Provide the [x, y] coordinate of the cell's center where the given text is located.  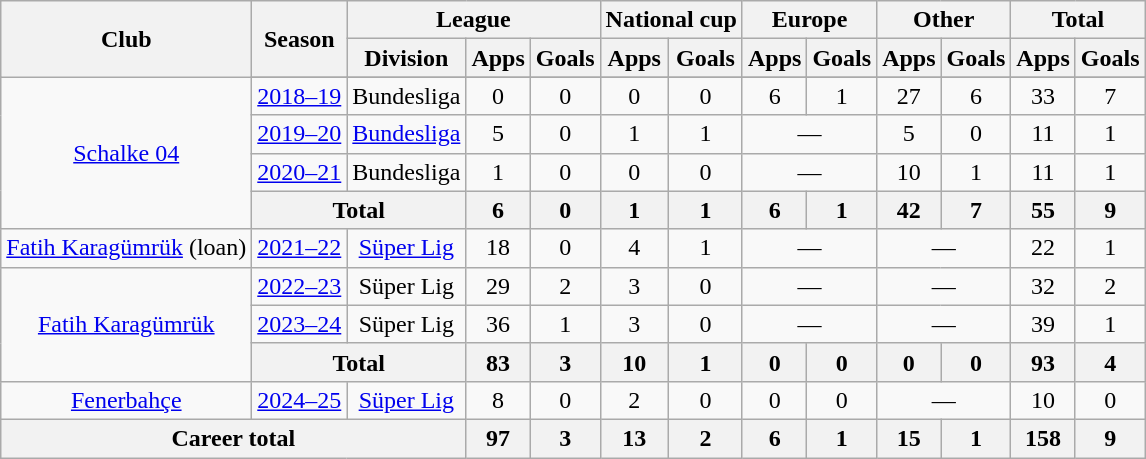
2020–21 [300, 172]
Fatih Karagümrük (loan) [126, 248]
Fenerbahçe [126, 400]
8 [498, 400]
36 [498, 324]
2021–22 [300, 248]
Other [944, 20]
29 [498, 286]
93 [1043, 362]
Fatih Karagümrük [126, 324]
83 [498, 362]
27 [909, 96]
National cup [671, 20]
18 [498, 248]
Club [126, 39]
2024–25 [300, 400]
15 [909, 438]
2019–20 [300, 134]
158 [1043, 438]
97 [498, 438]
32 [1043, 286]
22 [1043, 248]
2023–24 [300, 324]
42 [909, 210]
League [474, 20]
39 [1043, 324]
Division [406, 58]
55 [1043, 210]
33 [1043, 96]
2018–19 [300, 96]
Schalke 04 [126, 153]
2022–23 [300, 286]
13 [634, 438]
Europe [809, 20]
Season [300, 39]
Career total [234, 438]
